Scan for the cell matching the given text and deliver its [X, Y] coordinate at center. 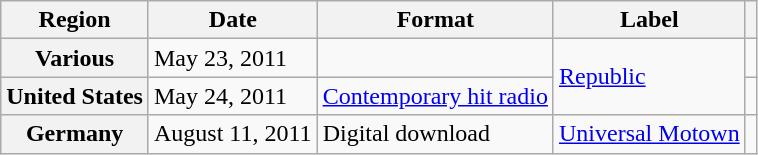
Republic [649, 77]
Label [649, 20]
United States [75, 96]
Contemporary hit radio [435, 96]
May 23, 2011 [232, 58]
Format [435, 20]
Germany [75, 134]
August 11, 2011 [232, 134]
Universal Motown [649, 134]
Date [232, 20]
Region [75, 20]
May 24, 2011 [232, 96]
Digital download [435, 134]
Various [75, 58]
